For the text-containing cell, return its midpoint in (x, y) coordinate format. 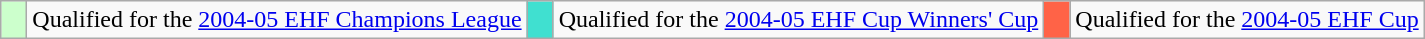
Qualified for the 2004-05 EHF Champions League (277, 20)
Qualified for the 2004-05 EHF Cup Winners' Cup (798, 20)
Qualified for the 2004-05 EHF Cup (1247, 20)
